Output the (X, Y) coordinate of the center of the cell containing the given text.  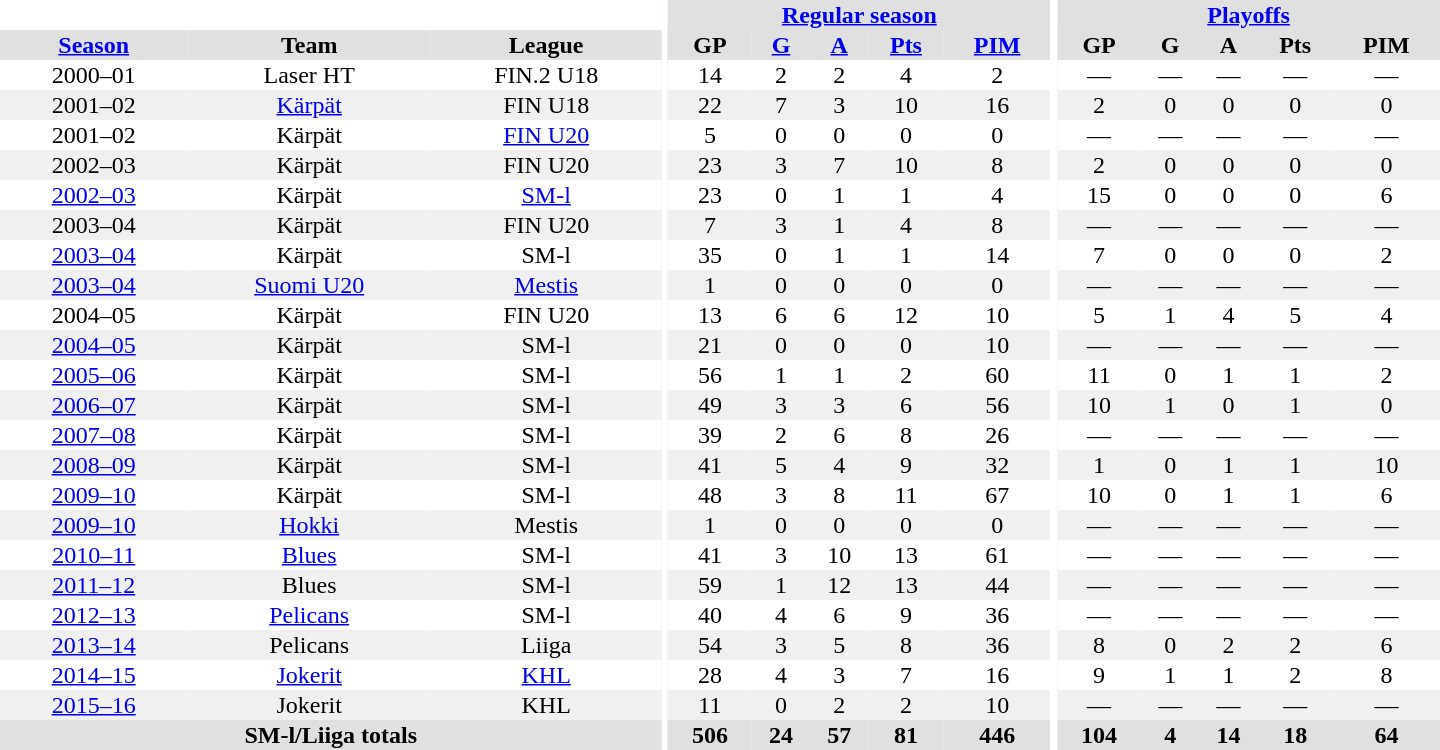
2014–15 (94, 675)
446 (998, 735)
57 (839, 735)
Team (308, 45)
2015–16 (94, 705)
Hokki (308, 525)
Suomi U20 (308, 285)
2011–12 (94, 585)
506 (710, 735)
League (546, 45)
2007–08 (94, 435)
Season (94, 45)
2006–07 (94, 405)
Playoffs (1248, 15)
26 (998, 435)
FIN U18 (546, 105)
39 (710, 435)
81 (906, 735)
61 (998, 555)
48 (710, 495)
Laser HT (308, 75)
Liiga (546, 645)
FIN.2 U18 (546, 75)
59 (710, 585)
40 (710, 615)
2013–14 (94, 645)
24 (781, 735)
22 (710, 105)
2005–06 (94, 375)
21 (710, 345)
32 (998, 465)
104 (1099, 735)
64 (1386, 735)
35 (710, 255)
15 (1099, 195)
2008–09 (94, 465)
Regular season (860, 15)
2012–13 (94, 615)
54 (710, 645)
49 (710, 405)
60 (998, 375)
2000–01 (94, 75)
44 (998, 585)
67 (998, 495)
18 (1294, 735)
2010–11 (94, 555)
28 (710, 675)
SM-l/Liiga totals (330, 735)
